Return [X, Y] of the center of cell containing provided text 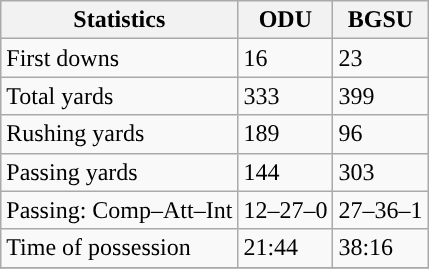
38:16 [380, 248]
Total yards [120, 96]
BGSU [380, 20]
Passing: Comp–Att–Int [120, 210]
189 [286, 134]
21:44 [286, 248]
96 [380, 134]
23 [380, 58]
ODU [286, 20]
12–27–0 [286, 210]
303 [380, 172]
First downs [120, 58]
144 [286, 172]
333 [286, 96]
27–36–1 [380, 210]
16 [286, 58]
Statistics [120, 20]
399 [380, 96]
Passing yards [120, 172]
Time of possession [120, 248]
Rushing yards [120, 134]
